Return [X, Y] of the center of cell containing provided text 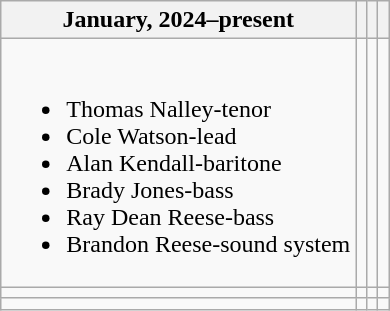
January, 2024–present [178, 20]
Thomas Nalley-tenorCole Watson-leadAlan Kendall-baritoneBrady Jones-bassRay Dean Reese-bassBrandon Reese-sound system [178, 163]
